From the cell containing the given text, extract its center point as (x, y) coordinate. 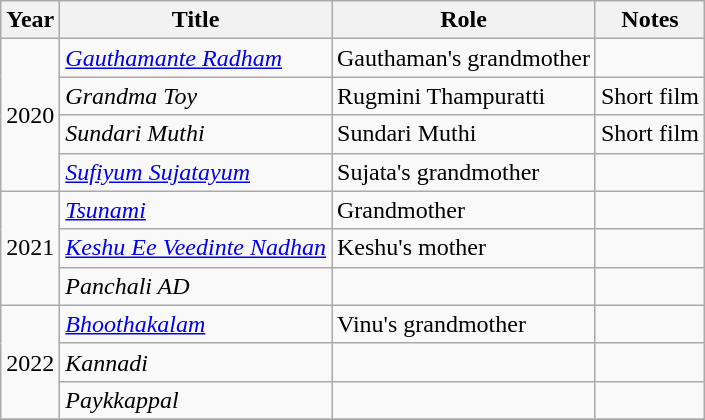
2021 (30, 248)
Paykkappal (196, 400)
Bhoothakalam (196, 324)
Role (464, 20)
Keshu's mother (464, 248)
Tsunami (196, 210)
Kannadi (196, 362)
Notes (650, 20)
Rugmini Thampuratti (464, 96)
2022 (30, 362)
Grandmother (464, 210)
Sufiyum Sujatayum (196, 172)
Gauthaman's grandmother (464, 58)
2020 (30, 115)
Keshu Ee Veedinte Nadhan (196, 248)
Vinu's grandmother (464, 324)
Panchali AD (196, 286)
Gauthamante Radham (196, 58)
Year (30, 20)
Title (196, 20)
Grandma Toy (196, 96)
Sujata's grandmother (464, 172)
